Capture the cell that displays the provided text and extract its (X, Y) central coordinate. 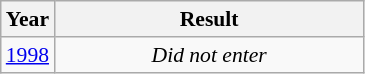
Year (28, 19)
Result (209, 19)
Did not enter (209, 55)
1998 (28, 55)
